Pinpoint the cell where the given text exists, returning its [X, Y] midpoint coordinate. 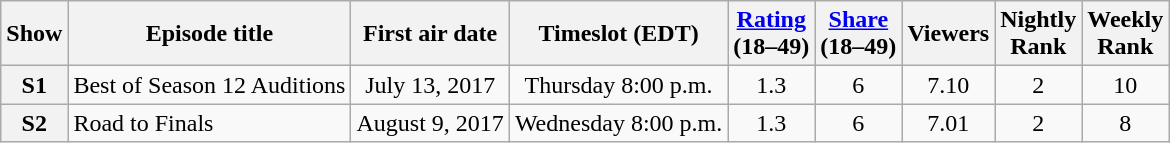
Thursday 8:00 p.m. [618, 85]
S1 [34, 85]
7.01 [948, 123]
10 [1126, 85]
Wednesday 8:00 p.m. [618, 123]
Best of Season 12 Auditions [210, 85]
Rating(18–49) [772, 34]
Timeslot (EDT) [618, 34]
8 [1126, 123]
Viewers [948, 34]
Episode title [210, 34]
August 9, 2017 [430, 123]
First air date [430, 34]
July 13, 2017 [430, 85]
Share(18–49) [858, 34]
7.10 [948, 85]
S2 [34, 123]
Show [34, 34]
NightlyRank [1038, 34]
Road to Finals [210, 123]
WeeklyRank [1126, 34]
